Provide the [X, Y] coordinate of the cell's center where the given text is located.  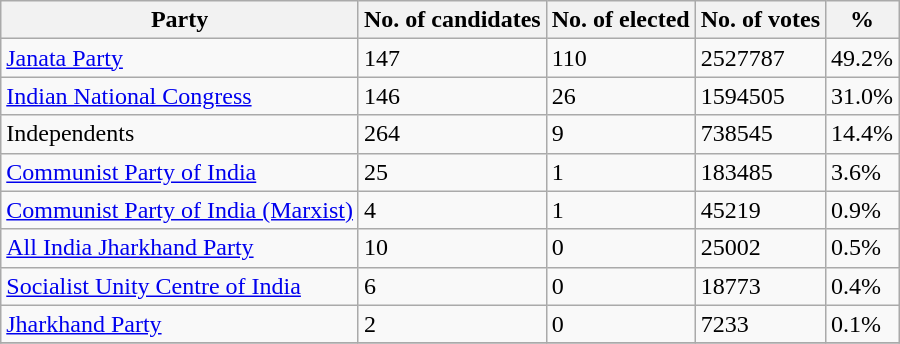
Communist Party of India (Marxist) [180, 210]
1594505 [760, 96]
3.6% [862, 172]
All India Jharkhand Party [180, 248]
7233 [760, 324]
110 [620, 58]
0.1% [862, 324]
0.9% [862, 210]
No. of elected [620, 20]
49.2% [862, 58]
45219 [760, 210]
Jharkhand Party [180, 324]
25 [452, 172]
6 [452, 286]
738545 [760, 134]
25002 [760, 248]
26 [620, 96]
31.0% [862, 96]
14.4% [862, 134]
Communist Party of India [180, 172]
No. of votes [760, 20]
Indian National Congress [180, 96]
10 [452, 248]
18773 [760, 286]
% [862, 20]
No. of candidates [452, 20]
147 [452, 58]
Party [180, 20]
0.5% [862, 248]
183485 [760, 172]
2527787 [760, 58]
9 [620, 134]
2 [452, 324]
4 [452, 210]
Janata Party [180, 58]
Independents [180, 134]
0.4% [862, 286]
Socialist Unity Centre of India [180, 286]
264 [452, 134]
146 [452, 96]
